For the text-containing cell, return its midpoint in (X, Y) coordinate format. 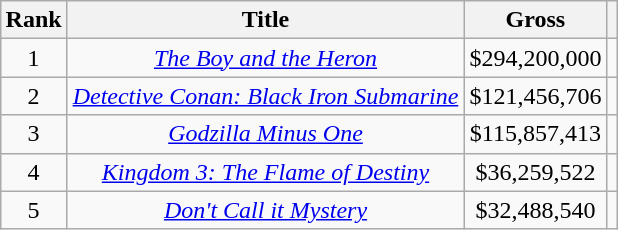
Gross (536, 20)
$294,200,000 (536, 58)
1 (34, 58)
Detective Conan: Black Iron Submarine (266, 96)
$115,857,413 (536, 134)
2 (34, 96)
4 (34, 172)
Rank (34, 20)
$36,259,522 (536, 172)
3 (34, 134)
The Boy and the Heron (266, 58)
Godzilla Minus One (266, 134)
5 (34, 210)
$32,488,540 (536, 210)
Kingdom 3: The Flame of Destiny (266, 172)
$121,456,706 (536, 96)
Don't Call it Mystery (266, 210)
Title (266, 20)
